Locate the cell with the specified text and output its (X, Y) center coordinate. 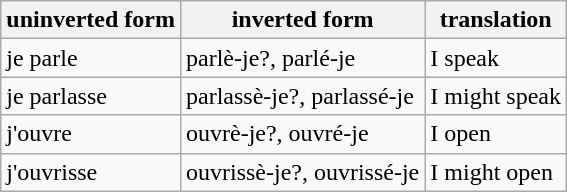
parlassè-je?, parlassé-je (302, 96)
ouvrè-je?, ouvré-je (302, 134)
inverted form (302, 20)
I open (496, 134)
uninverted form (91, 20)
translation (496, 20)
ouvrissè-je?, ouvrissé-je (302, 172)
I speak (496, 58)
je parlasse (91, 96)
I might speak (496, 96)
I might open (496, 172)
j'ouvre (91, 134)
parlè-je?, parlé-je (302, 58)
je parle (91, 58)
j'ouvrisse (91, 172)
